Identify which cell holds the provided text, then report its (X, Y) central coordinate. 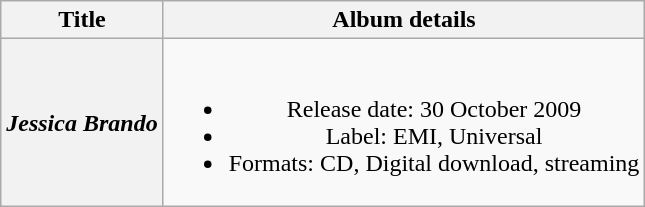
Title (82, 20)
Album details (404, 20)
Release date: 30 October 2009Label: EMI, UniversalFormats: CD, Digital download, streaming (404, 122)
Jessica Brando (82, 122)
